From the cell containing the given text, extract its center point as (x, y) coordinate. 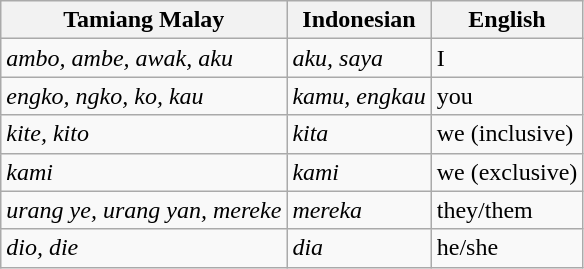
kita (359, 134)
mereka (359, 210)
engko, ngko, ko, kau (144, 96)
dio, die (144, 248)
English (507, 20)
urang ye, urang yan, mereke (144, 210)
ambo, ambe, awak, aku (144, 58)
dia (359, 248)
we (exclusive) (507, 172)
they/them (507, 210)
he/she (507, 248)
kamu, engkau (359, 96)
Tamiang Malay (144, 20)
we (inclusive) (507, 134)
Indonesian (359, 20)
you (507, 96)
I (507, 58)
kite, kito (144, 134)
aku, saya (359, 58)
